Locate the cell with the specified text and output its [X, Y] center coordinate. 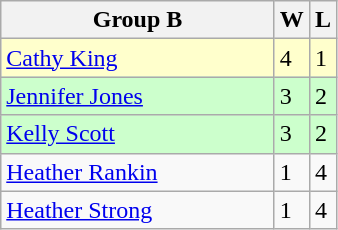
Kelly Scott [138, 134]
Group B [138, 20]
Jennifer Jones [138, 96]
W [292, 20]
L [322, 20]
Heather Rankin [138, 172]
Heather Strong [138, 210]
Cathy King [138, 58]
